For the text-containing cell, return its midpoint in [x, y] coordinate format. 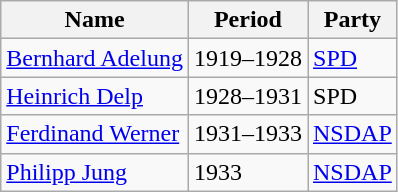
Ferdinand Werner [95, 134]
Period [248, 20]
1919–1928 [248, 58]
1931–1933 [248, 134]
Philipp Jung [95, 172]
1933 [248, 172]
Heinrich Delp [95, 96]
1928–1931 [248, 96]
Party [353, 20]
Bernhard Adelung [95, 58]
Name [95, 20]
